For the text-containing cell, return its midpoint in (x, y) coordinate format. 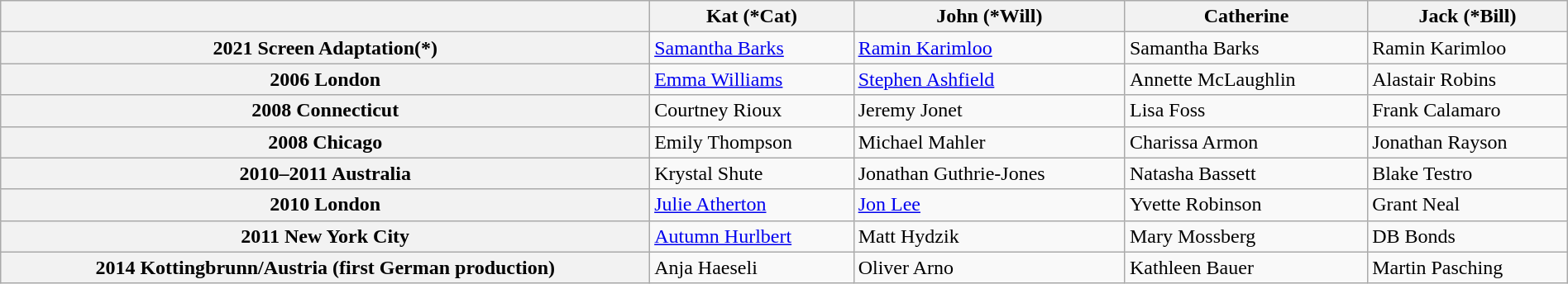
Grant Neal (1468, 205)
Mary Mossberg (1245, 236)
Lisa Foss (1245, 111)
Jonathan Guthrie-Jones (989, 173)
Autumn Hurlbert (752, 236)
Michael Mahler (989, 142)
Julie Atherton (752, 205)
Matt Hydzik (989, 236)
Jack (*Bill) (1468, 17)
Kat (*Cat) (752, 17)
Charissa Armon (1245, 142)
2011 New York City (326, 236)
2010–2011 Australia (326, 173)
2008 Connecticut (326, 111)
DB Bonds (1468, 236)
Catherine (1245, 17)
Courtney Rioux (752, 111)
Martin Pasching (1468, 267)
Anja Haeseli (752, 267)
Krystal Shute (752, 173)
Frank Calamaro (1468, 111)
Jonathan Rayson (1468, 142)
Natasha Bassett (1245, 173)
Stephen Ashfield (989, 79)
Kathleen Bauer (1245, 267)
Yvette Robinson (1245, 205)
Blake Testro (1468, 173)
2021 Screen Adaptation(*) (326, 48)
2014 Kottingbrunn/Austria (first German production) (326, 267)
Oliver Arno (989, 267)
2010 London (326, 205)
John (*Will) (989, 17)
Emma Williams (752, 79)
Alastair Robins (1468, 79)
Jeremy Jonet (989, 111)
Annette McLaughlin (1245, 79)
2008 Chicago (326, 142)
Emily Thompson (752, 142)
2006 London (326, 79)
Jon Lee (989, 205)
